From the cell containing the given text, extract its center point as (x, y) coordinate. 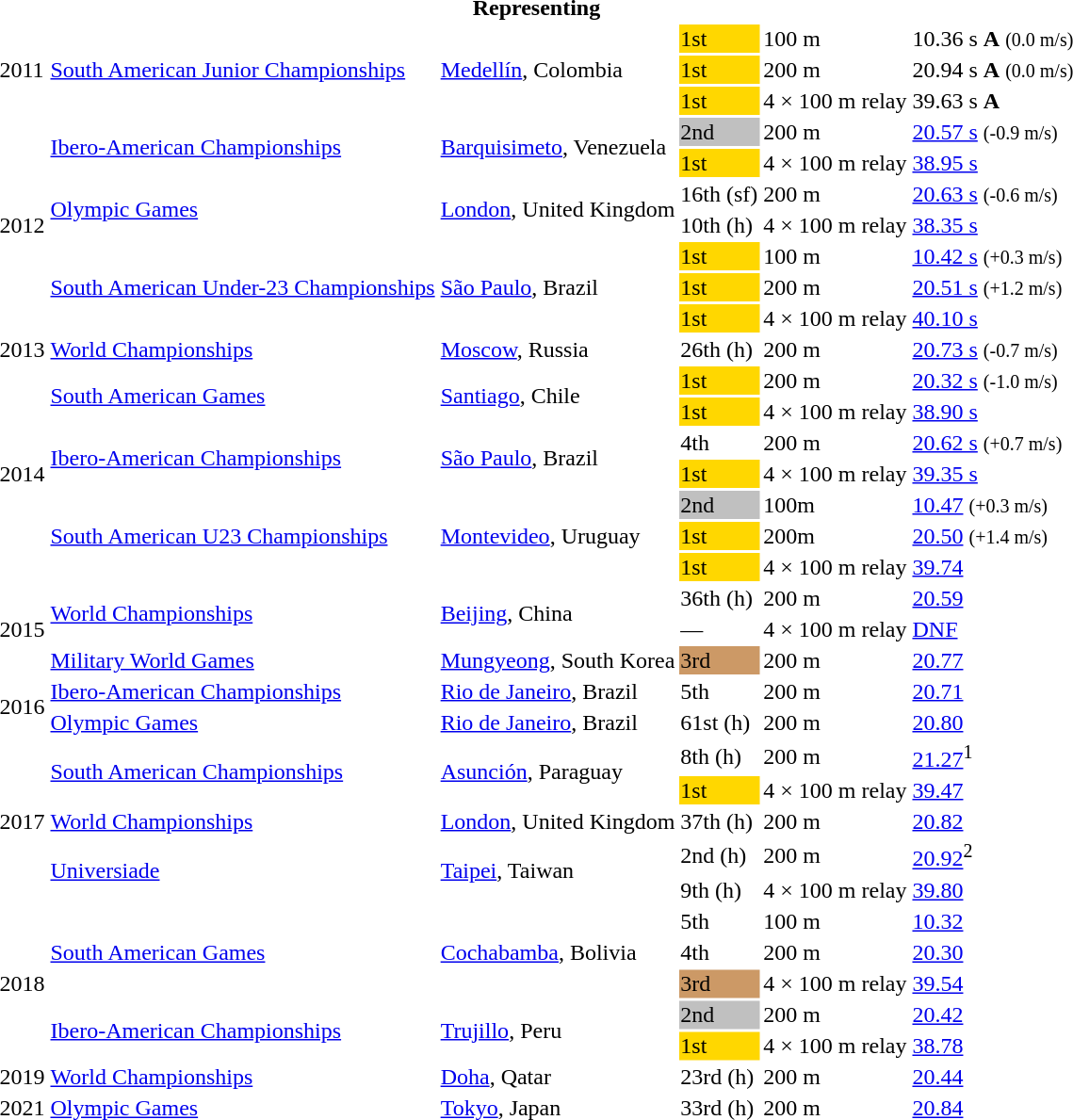
9th (h) (720, 890)
26th (h) (720, 349)
200m (835, 536)
16th (sf) (720, 194)
Cochabamba, Bolivia (558, 952)
Barquisimeto, Venezuela (558, 147)
South American Championships (243, 772)
South American Under-23 Championships (243, 287)
Military World Games (243, 660)
Medellín, Colombia (558, 70)
37th (h) (720, 821)
Universiade (243, 870)
100m (835, 505)
Mungyeong, South Korea (558, 660)
Trujillo, Peru (558, 1031)
Montevideo, Uruguay (558, 536)
South American U23 Championships (243, 536)
10th (h) (720, 225)
23rd (h) (720, 1077)
Beijing, China (558, 614)
Asunción, Paraguay (558, 772)
Taipei, Taiwan (558, 870)
8th (h) (720, 756)
Santiago, Chile (558, 396)
Doha, Qatar (558, 1077)
— (720, 629)
South American Junior Championships (243, 70)
2nd (h) (720, 855)
61st (h) (720, 722)
Moscow, Russia (558, 349)
36th (h) (720, 598)
